Scan for the cell matching the given text and deliver its [x, y] coordinate at center. 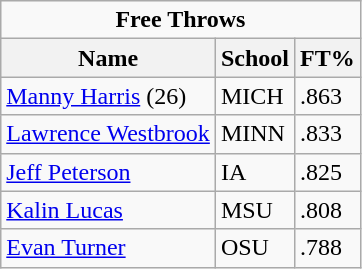
.788 [327, 248]
OSU [254, 248]
Evan Turner [108, 248]
MINN [254, 134]
.833 [327, 134]
.863 [327, 96]
FT% [327, 58]
MICH [254, 96]
Name [108, 58]
Jeff Peterson [108, 172]
Lawrence Westbrook [108, 134]
Free Throws [180, 20]
School [254, 58]
MSU [254, 210]
IA [254, 172]
Manny Harris (26) [108, 96]
.808 [327, 210]
Kalin Lucas [108, 210]
.825 [327, 172]
